Provide the (x, y) coordinate of the cell's center where the given text is located.  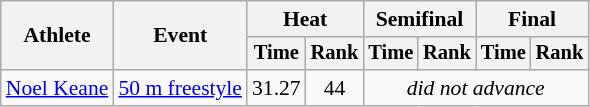
44 (335, 88)
Noel Keane (58, 88)
Athlete (58, 36)
50 m freestyle (180, 88)
31.27 (276, 88)
Final (532, 19)
did not advance (476, 88)
Event (180, 36)
Heat (305, 19)
Semifinal (419, 19)
